Find where the given text appears and provide that cell's center as (x, y) coordinate. 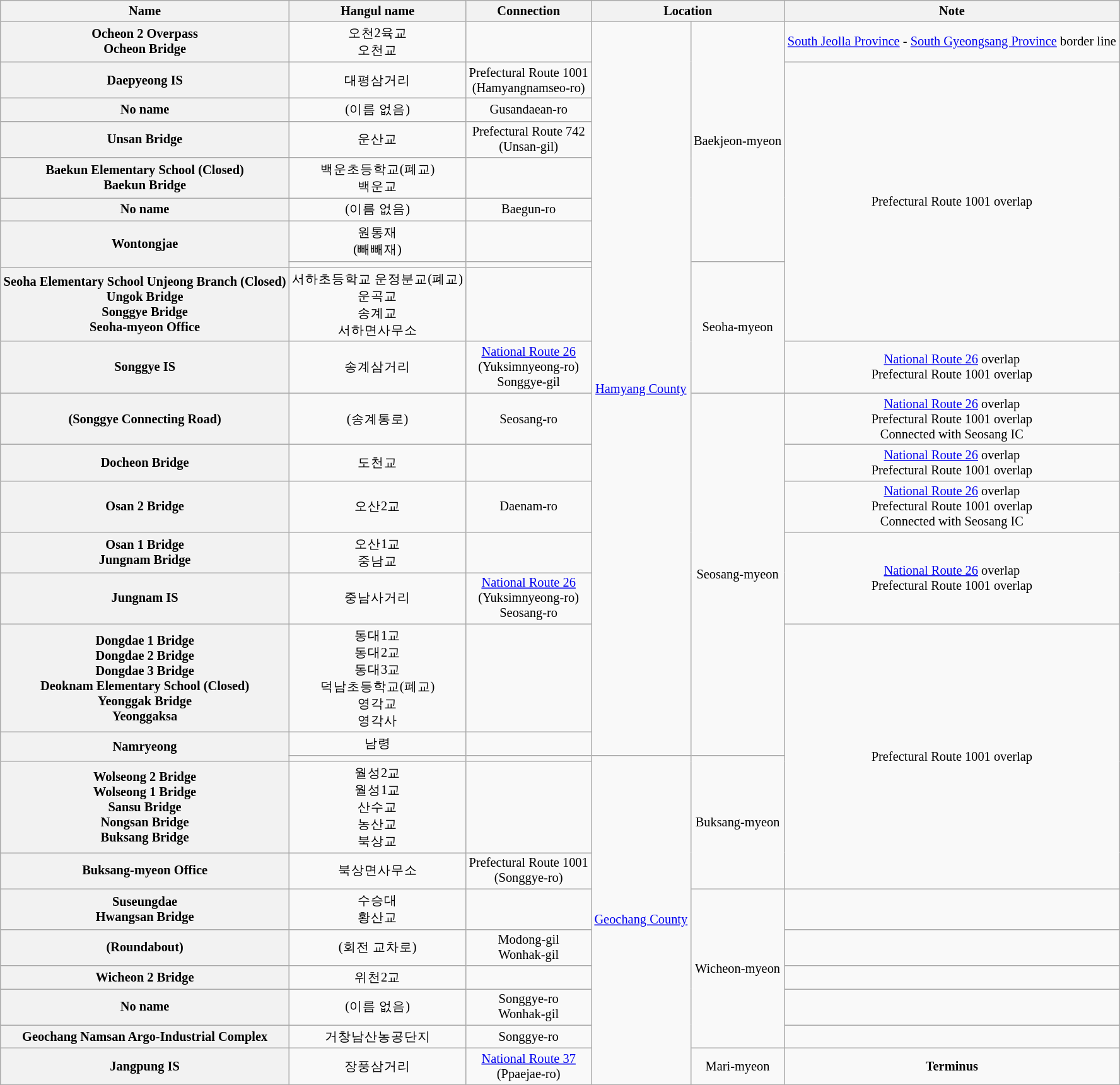
Prefectural Route 1001(Songgye-ro) (528, 871)
오산2교 (377, 507)
송계삼거리 (377, 367)
South Jeolla Province - South Gyeongsang Province border line (952, 42)
Jungnam IS (145, 598)
북상면사무소 (377, 871)
Wicheon 2 Bridge (145, 976)
Songgye-ro (528, 1037)
National Route 26(Yuksimnyeong-ro)Songgye-gil (528, 367)
Wicheon-myeon (738, 968)
오천2육교오천교 (377, 42)
Geochang County (641, 920)
거창남산농공단지 (377, 1037)
Name (145, 11)
월성2교월성1교산수교농산교북상교 (377, 807)
Seosang-myeon (738, 574)
(Roundabout) (145, 947)
Wontongjae (145, 243)
백운초등학교(폐교)백운교 (377, 178)
Namryeong (145, 746)
Mari-myeon (738, 1066)
Connection (528, 11)
Daenam-ro (528, 507)
Baekun Elementary School (Closed)Baekun Bridge (145, 178)
(Songgye Connecting Road) (145, 419)
Wolseong 2 BridgeWolseong 1 BridgeSansu BridgeNongsan BridgeBuksang Bridge (145, 807)
Prefectural Route 742(Unsan-gil) (528, 139)
Baekjeon-myeon (738, 141)
Seoha-myeon (738, 327)
Note (952, 11)
Baegun-ro (528, 209)
서하초등학교 운정분교(폐교)운곡교송계교서하면사무소 (377, 304)
동대1교동대2교동대3교덕남초등학교(폐교)영각교영각사 (377, 678)
Osan 1 BridgeJungnam Bridge (145, 553)
Geochang Namsan Argo-Industrial Complex (145, 1037)
Prefectural Route 1001(Hamyangnamseo-ro) (528, 80)
Gusandaean-ro (528, 110)
도천교 (377, 462)
Terminus (952, 1066)
Location (688, 11)
중남사거리 (377, 598)
대평삼거리 (377, 80)
Docheon Bridge (145, 462)
Seoha Elementary School Unjeong Branch (Closed)Ungok BridgeSonggye BridgeSeoha-myeon Office (145, 304)
장풍삼거리 (377, 1066)
남령 (377, 743)
National Route 37(Ppaejae-ro) (528, 1066)
Unsan Bridge (145, 139)
Daepyeong IS (145, 80)
Seosang-ro (528, 419)
Hamyang County (641, 389)
Buksang-myeon Office (145, 871)
Songgye-roWonhak-gil (528, 1007)
Modong-gilWonhak-gil (528, 947)
(회전 교차로) (377, 947)
원통재(빼빼재) (377, 241)
(송계통로) (377, 419)
National Route 26(Yuksimnyeong-ro)Seosang-ro (528, 598)
Hangul name (377, 11)
수승대황산교 (377, 909)
Ocheon 2 OverpassOcheon Bridge (145, 42)
Songgye IS (145, 367)
Dongdae 1 BridgeDongdae 2 BridgeDongdae 3 BridgeDeoknam Elementary School (Closed)Yeonggak BridgeYeonggaksa (145, 678)
SuseungdaeHwangsan Bridge (145, 909)
오산1교중남교 (377, 553)
위천2교 (377, 976)
운산교 (377, 139)
Jangpung IS (145, 1066)
Osan 2 Bridge (145, 507)
Buksang-myeon (738, 822)
